Return the [x, y] coordinate for the center point of the cell that contains the specified text.  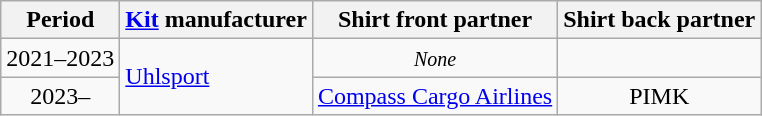
Compass Cargo Airlines [434, 96]
2021–2023 [60, 58]
2023– [60, 96]
Uhlsport [216, 77]
Kit manufacturer [216, 20]
None [434, 58]
Shirt front partner [434, 20]
Shirt back partner [660, 20]
PIMK [660, 96]
Period [60, 20]
